Search for the cell housing the specified text and yield its [X, Y] center coordinate. 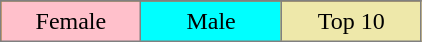
Male [211, 21]
Top 10 [351, 21]
Female [71, 21]
